From the cell containing the given text, extract its center point as (X, Y) coordinate. 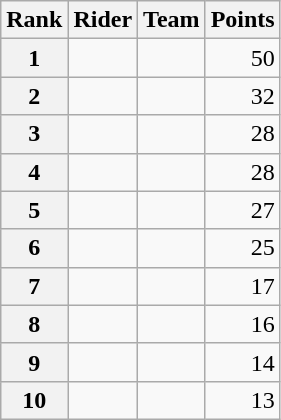
8 (34, 324)
Points (242, 20)
4 (34, 172)
1 (34, 58)
Team (172, 20)
14 (242, 362)
Rank (34, 20)
9 (34, 362)
Rider (103, 20)
7 (34, 286)
10 (34, 400)
5 (34, 210)
27 (242, 210)
13 (242, 400)
25 (242, 248)
2 (34, 96)
50 (242, 58)
6 (34, 248)
3 (34, 134)
17 (242, 286)
32 (242, 96)
16 (242, 324)
